Find where the given text appears and provide that cell's center as [x, y] coordinate. 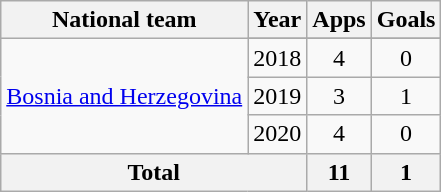
Apps [339, 20]
11 [339, 172]
Year [278, 20]
Total [154, 172]
Goals [406, 20]
2019 [278, 96]
2020 [278, 134]
National team [124, 20]
Bosnia and Herzegovina [124, 96]
2018 [278, 58]
3 [339, 96]
